Output the [x, y] coordinate of the center of the cell containing the given text.  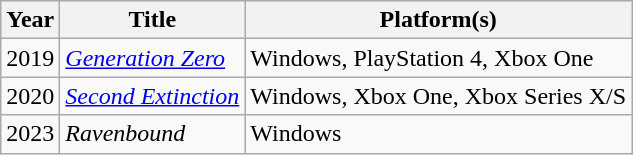
Windows, Xbox One, Xbox Series X/S [438, 96]
2023 [30, 134]
2020 [30, 96]
Ravenbound [152, 134]
Windows, PlayStation 4, Xbox One [438, 58]
2019 [30, 58]
Windows [438, 134]
Title [152, 20]
Generation Zero [152, 58]
Year [30, 20]
Platform(s) [438, 20]
Second Extinction [152, 96]
